Provide the [X, Y] coordinate of the cell's center where the given text is located.  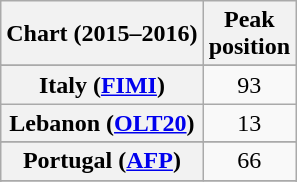
66 [249, 161]
Peakposition [249, 34]
Portugal (AFP) [102, 161]
93 [249, 85]
Chart (2015–2016) [102, 34]
Italy (FIMI) [102, 85]
13 [249, 123]
Lebanon (OLT20) [102, 123]
